Output the [x, y] coordinate of the center of the cell containing the given text.  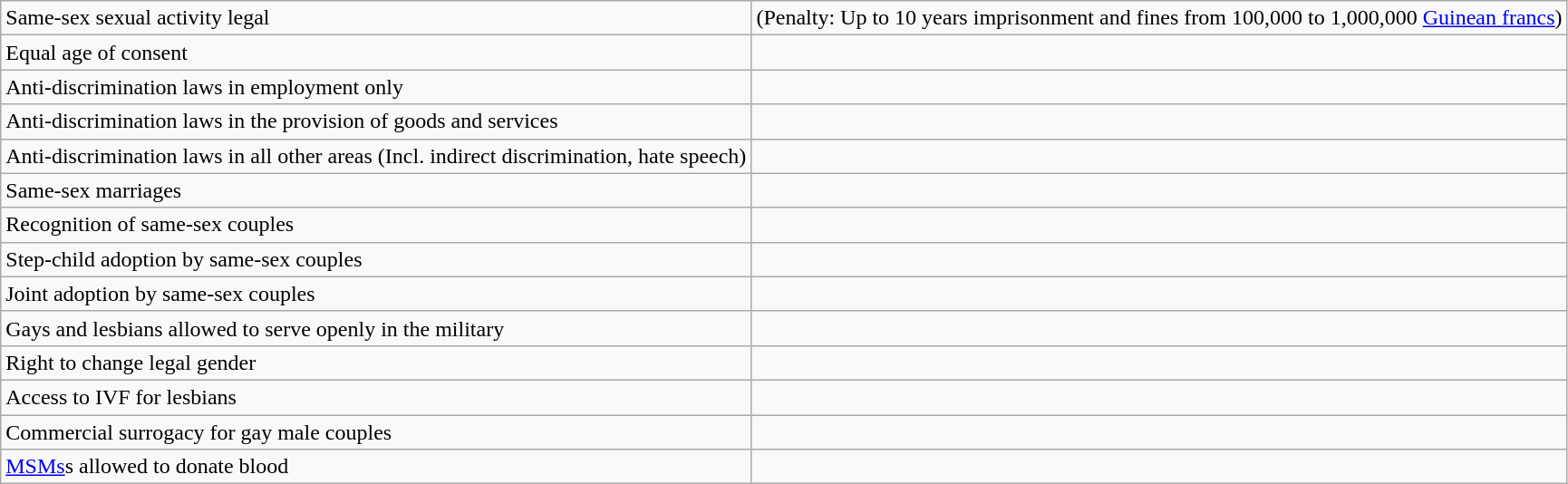
Joint adoption by same-sex couples [376, 294]
Step-child adoption by same-sex couples [376, 259]
MSMss allowed to donate blood [376, 467]
Same-sex marriages [376, 190]
Anti-discrimination laws in all other areas (Incl. indirect discrimination, hate speech) [376, 156]
Same-sex sexual activity legal [376, 18]
Equal age of consent [376, 53]
Gays and lesbians allowed to serve openly in the military [376, 328]
Commercial surrogacy for gay male couples [376, 432]
Right to change legal gender [376, 363]
(Penalty: Up to 10 years imprisonment and fines from 100,000 to 1,000,000 Guinean francs) [1159, 18]
Access to IVF for lesbians [376, 397]
Anti-discrimination laws in employment only [376, 87]
Anti-discrimination laws in the provision of goods and services [376, 121]
Recognition of same-sex couples [376, 225]
